Find where the given text appears and provide that cell's center as (x, y) coordinate. 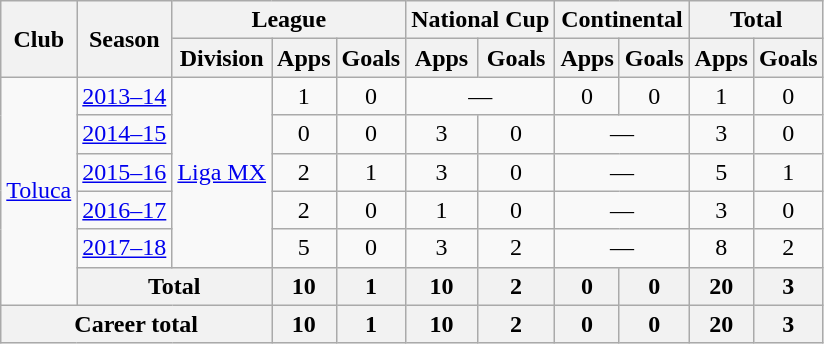
Toluca (39, 191)
Continental (622, 20)
League (289, 20)
Club (39, 39)
2015–16 (124, 172)
Liga MX (222, 172)
8 (721, 248)
Season (124, 39)
2013–14 (124, 96)
2014–15 (124, 134)
Career total (136, 324)
National Cup (480, 20)
Division (222, 58)
2017–18 (124, 248)
2016–17 (124, 210)
